Detect which cell encompasses the target text, then output its (X, Y) center coordinate. 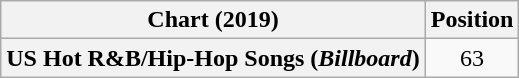
Chart (2019) (213, 20)
US Hot R&B/Hip-Hop Songs (Billboard) (213, 58)
63 (472, 58)
Position (472, 20)
